From the cell containing the given text, extract its center point as [x, y] coordinate. 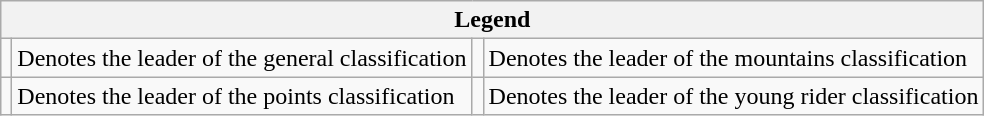
Denotes the leader of the general classification [242, 58]
Denotes the leader of the mountains classification [734, 58]
Denotes the leader of the young rider classification [734, 96]
Legend [492, 20]
Denotes the leader of the points classification [242, 96]
